Find where the given text appears and provide that cell's center as (x, y) coordinate. 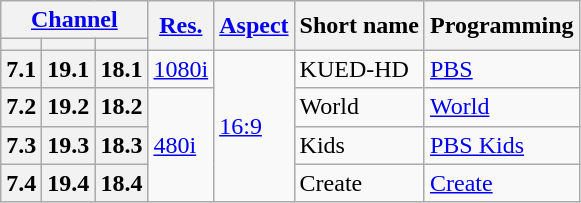
16:9 (254, 126)
Short name (359, 26)
Kids (359, 145)
19.1 (68, 69)
KUED-HD (359, 69)
7.1 (22, 69)
1080i (181, 69)
Channel (74, 20)
19.2 (68, 107)
PBS Kids (502, 145)
18.2 (122, 107)
7.2 (22, 107)
7.3 (22, 145)
18.3 (122, 145)
19.4 (68, 183)
Aspect (254, 26)
Programming (502, 26)
7.4 (22, 183)
18.4 (122, 183)
Res. (181, 26)
480i (181, 145)
19.3 (68, 145)
18.1 (122, 69)
PBS (502, 69)
